Capture the cell that displays the provided text and extract its [x, y] central coordinate. 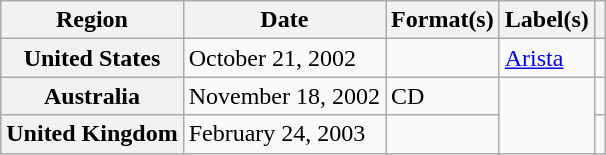
Arista [546, 58]
February 24, 2003 [284, 134]
Region [92, 20]
Format(s) [443, 20]
Australia [92, 96]
Date [284, 20]
United Kingdom [92, 134]
CD [443, 96]
Label(s) [546, 20]
November 18, 2002 [284, 96]
United States [92, 58]
October 21, 2002 [284, 58]
